Detect which cell encompasses the target text, then output its (x, y) center coordinate. 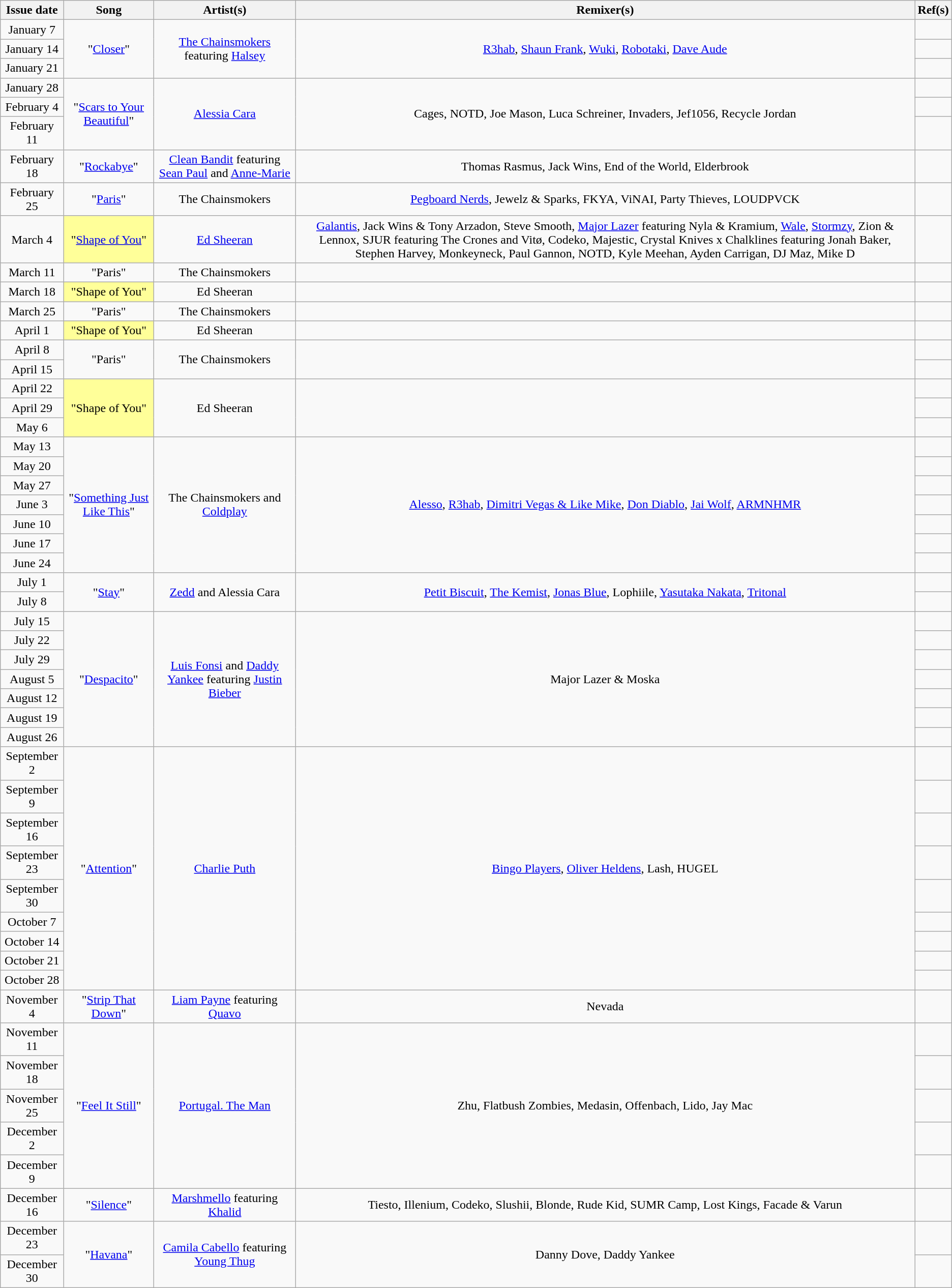
Charlie Puth (225, 868)
September 2 (32, 763)
September 30 (32, 895)
December 9 (32, 1172)
July 1 (32, 582)
February 4 (32, 107)
April 15 (32, 369)
May 20 (32, 466)
February 18 (32, 166)
January 14 (32, 49)
October 21 (32, 960)
Zedd and Alessia Cara (225, 592)
March 4 (32, 239)
March 18 (32, 291)
"Stay" (109, 592)
Bingo Players, Oliver Heldens, Lash, HUGEL (605, 868)
November 4 (32, 1006)
April 22 (32, 389)
May 6 (32, 427)
August 19 (32, 718)
Luis Fonsi and Daddy Yankee featuring Justin Bieber (225, 679)
Liam Payne featuring Quavo (225, 1006)
Major Lazer & Moska (605, 679)
January 21 (32, 68)
Remixer(s) (605, 10)
December 23 (32, 1238)
Artist(s) (225, 10)
June 24 (32, 563)
February 11 (32, 133)
"Attention" (109, 868)
Camila Cabello featuring Young Thug (225, 1254)
July 22 (32, 640)
September 9 (32, 797)
"Strip That Down" (109, 1006)
May 13 (32, 447)
January 28 (32, 87)
Clean Bandit featuring Sean Paul and Anne-Marie (225, 166)
"Scars to Your Beautiful" (109, 114)
Song (109, 10)
August 12 (32, 698)
August 26 (32, 737)
May 27 (32, 485)
December 2 (32, 1138)
"Silence" (109, 1205)
February 25 (32, 199)
November 11 (32, 1040)
Nevada (605, 1006)
July 15 (32, 621)
Petit Biscuit, The Kemist, Jonas Blue, Lophiile, Yasutaka Nakata, Tritonal (605, 592)
April 29 (32, 408)
Cages, NOTD, Joe Mason, Luca Schreiner, Invaders, Jef1056, Recycle Jordan (605, 114)
December 16 (32, 1205)
Alesso, R3hab, Dimitri Vegas & Like Mike, Don Diablo, Jai Wolf, ARMNHMR (605, 505)
"Something Just Like This" (109, 505)
"Havana" (109, 1254)
March 11 (32, 272)
Danny Dove, Daddy Yankee (605, 1254)
The Chainsmokers featuring Halsey (225, 49)
March 25 (32, 311)
Alessia Cara (225, 114)
"Closer" (109, 49)
November 25 (32, 1106)
Thomas Rasmus, Jack Wins, End of the World, Elderbrook (605, 166)
"Feel It Still" (109, 1106)
Marshmello featuring Khalid (225, 1205)
November 18 (32, 1072)
September 16 (32, 829)
June 3 (32, 505)
Issue date (32, 10)
June 17 (32, 543)
"Despacito" (109, 679)
Ref(s) (933, 10)
July 8 (32, 601)
January 7 (32, 30)
The Chainsmokers and Coldplay (225, 505)
June 10 (32, 524)
April 8 (32, 350)
Zhu, Flatbush Zombies, Medasin, Offenbach, Lido, Jay Mac (605, 1106)
October 7 (32, 922)
August 5 (32, 679)
"Rockabye" (109, 166)
October 14 (32, 941)
Pegboard Nerds, Jewelz & Sparks, FKYA, ViNAI, Party Thieves, LOUDPVCK (605, 199)
July 29 (32, 660)
Tiesto, Illenium, Codeko, Slushii, Blonde, Rude Kid, SUMR Camp, Lost Kings, Facade & Varun (605, 1205)
R3hab, Shaun Frank, Wuki, Robotaki, Dave Aude (605, 49)
Portugal. The Man (225, 1106)
October 28 (32, 980)
September 23 (32, 863)
December 30 (32, 1271)
April 1 (32, 331)
